Return the [X, Y] coordinate for the center point of the cell that contains the specified text.  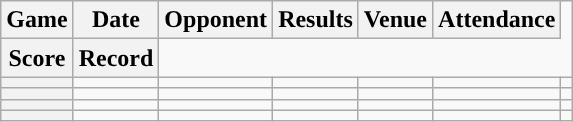
Opponent [216, 20]
Score [37, 58]
Results [316, 20]
Game [37, 20]
Date [116, 20]
Attendance [497, 20]
Record [116, 58]
Venue [395, 20]
